Search for the cell housing the specified text and yield its (x, y) center coordinate. 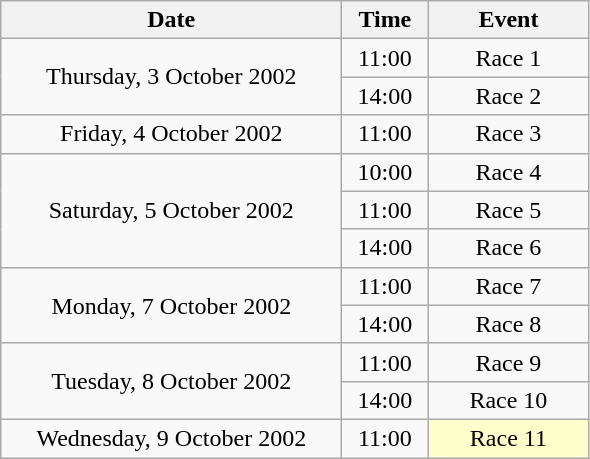
Race 10 (508, 400)
Race 2 (508, 96)
Monday, 7 October 2002 (172, 305)
Tuesday, 8 October 2002 (172, 381)
Event (508, 20)
Race 1 (508, 58)
Race 3 (508, 134)
Race 8 (508, 324)
Friday, 4 October 2002 (172, 134)
Race 6 (508, 248)
Race 4 (508, 172)
Race 7 (508, 286)
Saturday, 5 October 2002 (172, 210)
Race 9 (508, 362)
Date (172, 20)
Wednesday, 9 October 2002 (172, 438)
Time (385, 20)
10:00 (385, 172)
Thursday, 3 October 2002 (172, 77)
Race 5 (508, 210)
Race 11 (508, 438)
